Identify which cell holds the provided text, then report its [X, Y] central coordinate. 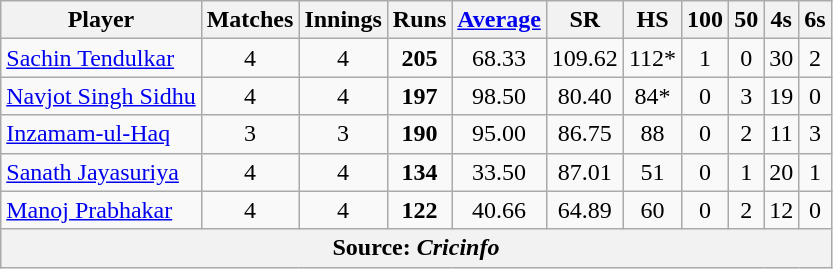
Navjot Singh Sidhu [101, 96]
205 [419, 58]
50 [746, 20]
122 [419, 210]
Runs [419, 20]
Player [101, 20]
100 [706, 20]
86.75 [584, 134]
33.50 [500, 172]
51 [652, 172]
60 [652, 210]
88 [652, 134]
20 [782, 172]
11 [782, 134]
98.50 [500, 96]
SR [584, 20]
Matches [250, 20]
12 [782, 210]
80.40 [584, 96]
Inzamam-ul-Haq [101, 134]
112* [652, 58]
6s [815, 20]
HS [652, 20]
Sanath Jayasuriya [101, 172]
109.62 [584, 58]
87.01 [584, 172]
Average [500, 20]
19 [782, 96]
40.66 [500, 210]
Innings [343, 20]
68.33 [500, 58]
4s [782, 20]
190 [419, 134]
95.00 [500, 134]
134 [419, 172]
197 [419, 96]
Sachin Tendulkar [101, 58]
84* [652, 96]
64.89 [584, 210]
Manoj Prabhakar [101, 210]
30 [782, 58]
Source: Cricinfo [416, 248]
